Search for the cell housing the specified text and yield its [x, y] center coordinate. 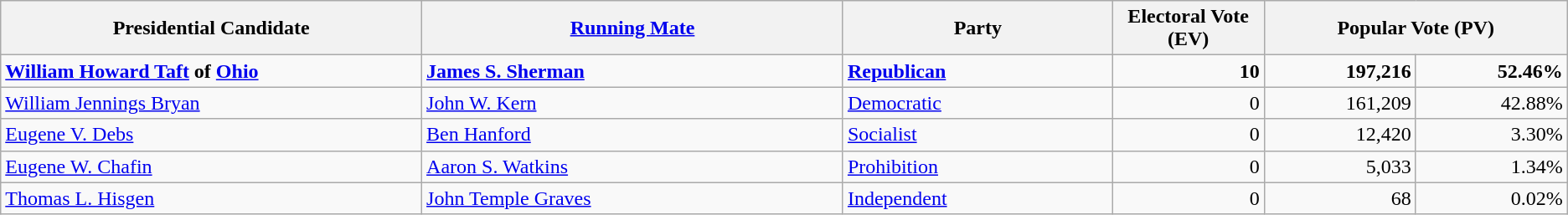
Eugene V. Debs [211, 135]
John Temple Graves [633, 198]
197,216 [1340, 71]
0.02% [1491, 198]
John W. Kern [633, 103]
Popular Vote (PV) [1416, 28]
42.88% [1491, 103]
Aaron S. Watkins [633, 166]
Ben Hanford [633, 135]
3.30% [1491, 135]
Party [977, 28]
Prohibition [977, 166]
68 [1340, 198]
Thomas L. Hisgen [211, 198]
Republican [977, 71]
Running Mate [633, 28]
10 [1188, 71]
Socialist [977, 135]
12,420 [1340, 135]
William Jennings Bryan [211, 103]
William Howard Taft of Ohio [211, 71]
Electoral Vote (EV) [1188, 28]
52.46% [1491, 71]
Independent [977, 198]
Democratic [977, 103]
1.34% [1491, 166]
Eugene W. Chafin [211, 166]
5,033 [1340, 166]
161,209 [1340, 103]
James S. Sherman [633, 71]
Presidential Candidate [211, 28]
